Return (X, Y) of the center of cell containing provided text 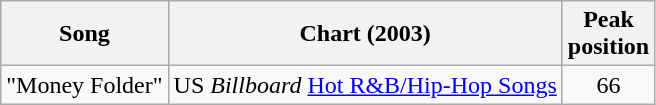
66 (608, 85)
Peakposition (608, 34)
"Money Folder" (84, 85)
Chart (2003) (365, 34)
Song (84, 34)
US Billboard Hot R&B/Hip-Hop Songs (365, 85)
